Detect which cell encompasses the target text, then output its [x, y] center coordinate. 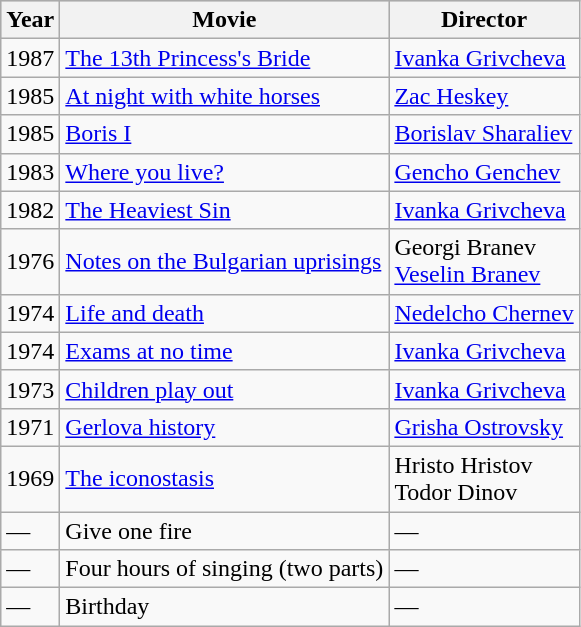
Gerlova history [224, 427]
Life and death [224, 313]
Children play out [224, 389]
Year [30, 20]
Where you live? [224, 172]
The Heaviest Sin [224, 210]
Birthday [224, 607]
Georgi Branev Veselin Branev [484, 262]
Movie [224, 20]
1969 [30, 478]
Hristo Hristov Todor Dinov [484, 478]
Four hours of singing (two parts) [224, 569]
At night with white horses [224, 96]
1983 [30, 172]
Exams at no time [224, 351]
Zac Heskey [484, 96]
1976 [30, 262]
1971 [30, 427]
Give one fire [224, 531]
Grisha Ostrovsky [484, 427]
Notes on the Bulgarian uprisings [224, 262]
Boris I [224, 134]
1982 [30, 210]
1973 [30, 389]
1987 [30, 58]
Director [484, 20]
Gencho Genchev [484, 172]
Borislav Sharaliev [484, 134]
The iconostasis [224, 478]
Nedelcho Chernev [484, 313]
The 13th Princess's Bride [224, 58]
